Search for the cell housing the specified text and yield its (x, y) center coordinate. 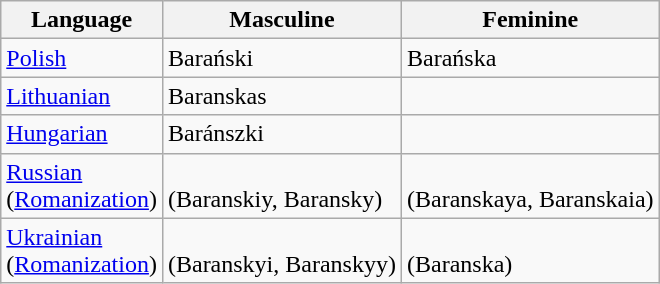
Hungarian (82, 134)
Feminine (530, 20)
(Baranskaya, Baranskaia) (530, 186)
Barańska (530, 58)
Masculine (282, 20)
Baranskas (282, 96)
Barański (282, 58)
(Baranskyi, Baranskyy) (282, 250)
(Baranska) (530, 250)
Russian (Romanization) (82, 186)
(Baranskiy, Baransky) (282, 186)
Lithuanian (82, 96)
Ukrainian (Romanization) (82, 250)
Baránszki (282, 134)
Language (82, 20)
Polish (82, 58)
